Return (X, Y) of the center of cell containing provided text 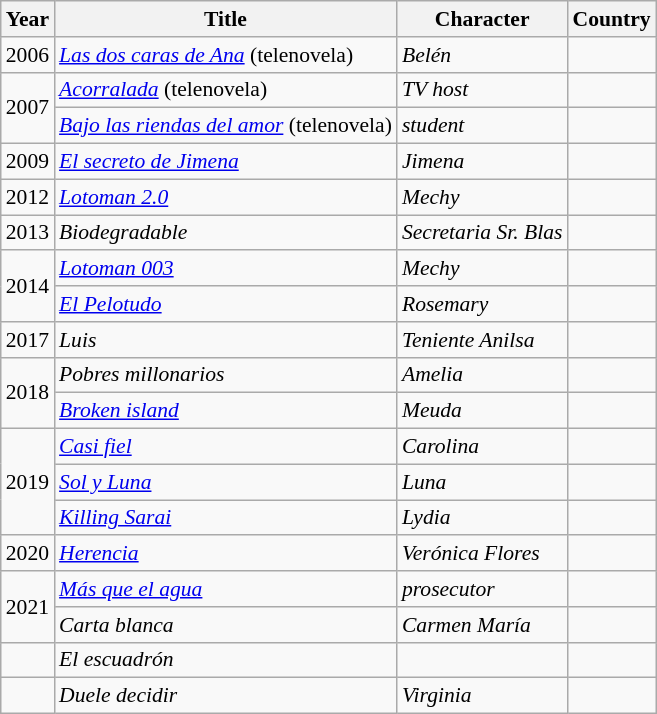
2013 (28, 233)
2006 (28, 55)
2021 (28, 606)
Sol y Luna (226, 482)
El escuadrón (226, 660)
Luna (482, 482)
2017 (28, 340)
2014 (28, 286)
prosecutor (482, 589)
2009 (28, 162)
Teniente Anilsa (482, 340)
Lotoman 2.0 (226, 197)
2018 (28, 392)
El Pelotudo (226, 304)
2012 (28, 197)
Pobres millonarios (226, 375)
Carmen María (482, 625)
2020 (28, 554)
Casi fiel (226, 447)
Character (482, 19)
Title (226, 19)
Bajo las riendas del amor (telenovela) (226, 126)
Rosemary (482, 304)
Belén (482, 55)
Meuda (482, 411)
Killing Sarai (226, 518)
Más que el agua (226, 589)
Virginia (482, 696)
Verónica Flores (482, 554)
2019 (28, 482)
Lotoman 003 (226, 269)
Secretaria Sr. Blas (482, 233)
TV host (482, 90)
Las dos caras de Ana (telenovela) (226, 55)
Jimena (482, 162)
student (482, 126)
Herencia (226, 554)
Broken island (226, 411)
Carolina (482, 447)
2007 (28, 108)
Luis (226, 340)
Carta blanca (226, 625)
Acorralada (telenovela) (226, 90)
Amelia (482, 375)
Biodegradable (226, 233)
El secreto de Jimena (226, 162)
Year (28, 19)
Duele decidir (226, 696)
Lydia (482, 518)
Country (612, 19)
